From the cell containing the given text, extract its center point as (x, y) coordinate. 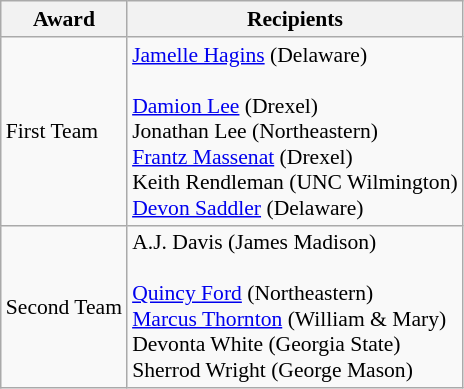
A.J. Davis (James Madison)Quincy Ford (Northeastern) Marcus Thornton (William & Mary) Devonta White (Georgia State) Sherrod Wright (George Mason) (295, 306)
First Team (64, 132)
Second Team (64, 306)
Award (64, 19)
Recipients (295, 19)
